Detect which cell encompasses the target text, then output its [x, y] center coordinate. 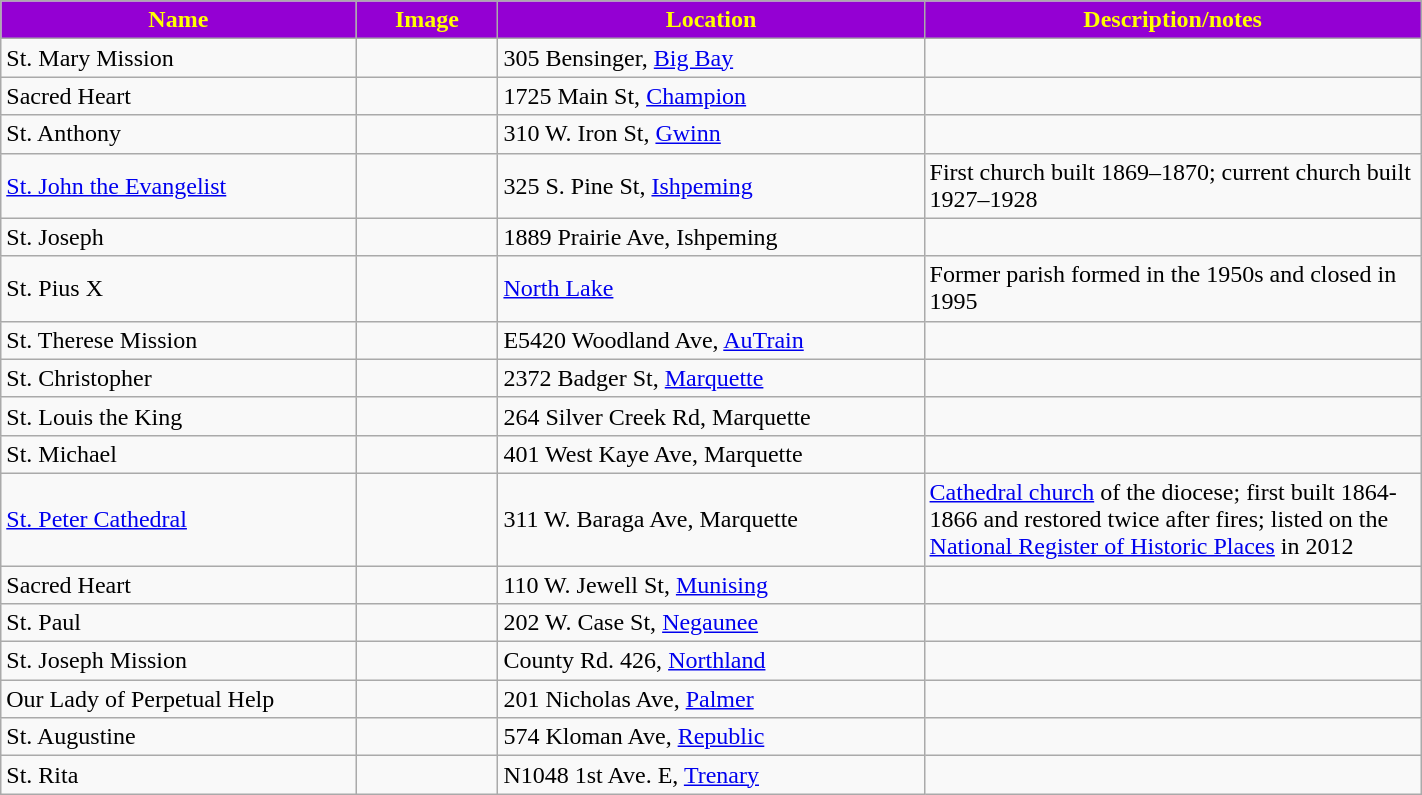
St. Paul [178, 623]
First church built 1869–1870; current church built 1927–1928 [1172, 186]
North Lake [711, 288]
574 Kloman Ave, Republic [711, 737]
1889 Prairie Ave, Ishpeming [711, 237]
St. Joseph Mission [178, 661]
St. Therese Mission [178, 340]
St. Rita [178, 775]
Location [711, 20]
Name [178, 20]
Cathedral church of the diocese; first built 1864-1866 and restored twice after fires; listed on the National Register of Historic Places in 2012 [1172, 519]
311 W. Baraga Ave, Marquette [711, 519]
1725 Main St, Champion [711, 96]
Former parish formed in the 1950s and closed in 1995 [1172, 288]
St. Mary Mission [178, 58]
Description/notes [1172, 20]
St. Anthony [178, 134]
Image [427, 20]
Our Lady of Perpetual Help [178, 699]
St. Michael [178, 454]
St. Joseph [178, 237]
201 Nicholas Ave, Palmer [711, 699]
401 West Kaye Ave, Marquette [711, 454]
St. Pius X [178, 288]
325 S. Pine St, Ishpeming [711, 186]
County Rd. 426, Northland [711, 661]
310 W. Iron St, Gwinn [711, 134]
202 W. Case St, Negaunee [711, 623]
St. John the Evangelist [178, 186]
St. Christopher [178, 378]
E5420 Woodland Ave, AuTrain [711, 340]
St. Augustine [178, 737]
2372 Badger St, Marquette [711, 378]
264 Silver Creek Rd, Marquette [711, 416]
N1048 1st Ave. E, Trenary [711, 775]
St. Peter Cathedral [178, 519]
305 Bensinger, Big Bay [711, 58]
St. Louis the King [178, 416]
110 W. Jewell St, Munising [711, 585]
